Extract the (X, Y) coordinate from the center of the cell holding the provided text.  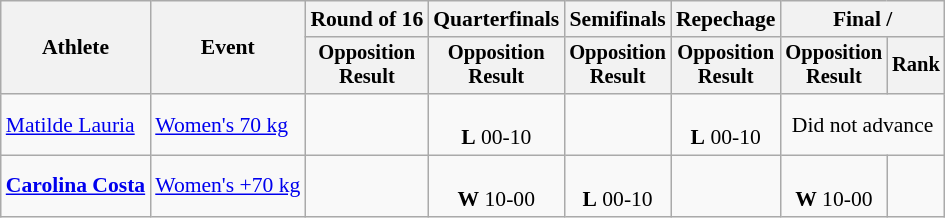
Event (228, 48)
Final / (863, 19)
Semifinals (618, 19)
Women's +70 kg (228, 186)
Quarterfinals (496, 19)
Rank (916, 66)
Round of 16 (366, 19)
Did not advance (863, 124)
Repechage (726, 19)
Carolina Costa (76, 186)
Athlete (76, 48)
Women's 70 kg (228, 124)
Matilde Lauria (76, 124)
